For the text-containing cell, return its midpoint in (X, Y) coordinate format. 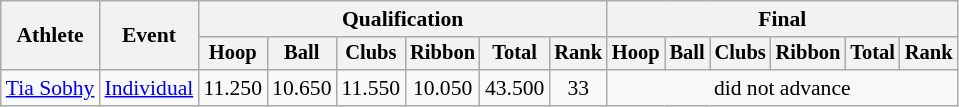
11.550 (372, 88)
33 (578, 88)
Qualification (402, 19)
Athlete (50, 36)
Individual (148, 88)
10.650 (302, 88)
did not advance (782, 88)
10.050 (442, 88)
11.250 (232, 88)
Event (148, 36)
43.500 (514, 88)
Tia Sobhy (50, 88)
Final (782, 19)
